Extract the (X, Y) coordinate from the center of the cell holding the provided text.  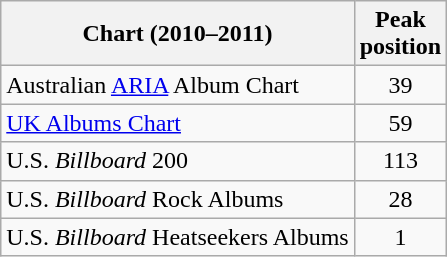
1 (400, 237)
113 (400, 161)
U.S. Billboard Rock Albums (178, 199)
39 (400, 85)
Australian ARIA Album Chart (178, 85)
59 (400, 123)
Peakposition (400, 34)
U.S. Billboard 200 (178, 161)
U.S. Billboard Heatseekers Albums (178, 237)
Chart (2010–2011) (178, 34)
28 (400, 199)
UK Albums Chart (178, 123)
